Output the (x, y) coordinate of the center of the cell containing the given text.  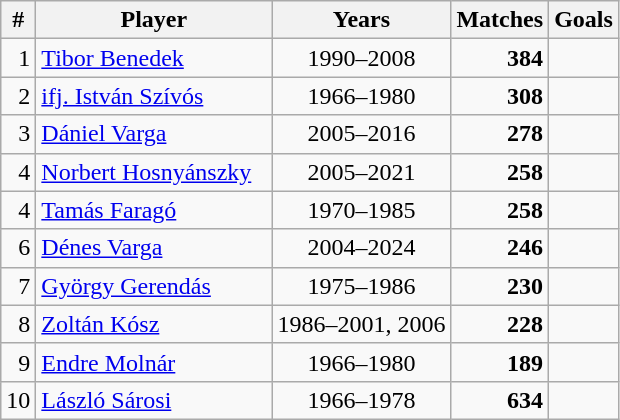
384 (500, 58)
Dénes Varga (154, 248)
8 (18, 324)
3 (18, 134)
Tamás Faragó (154, 210)
1 (18, 58)
2005–2016 (362, 134)
2005–2021 (362, 172)
1986–2001, 2006 (362, 324)
2004–2024 (362, 248)
7 (18, 286)
Tibor Benedek (154, 58)
2 (18, 96)
1966–1978 (362, 400)
634 (500, 400)
Years (362, 20)
György Gerendás (154, 286)
1975–1986 (362, 286)
278 (500, 134)
1990–2008 (362, 58)
Zoltán Kósz (154, 324)
6 (18, 248)
László Sárosi (154, 400)
9 (18, 362)
228 (500, 324)
Norbert Hosnyánszky (154, 172)
ifj. István Szívós (154, 96)
1970–1985 (362, 210)
Dániel Varga (154, 134)
189 (500, 362)
Player (154, 20)
230 (500, 286)
Endre Molnár (154, 362)
Matches (500, 20)
10 (18, 400)
246 (500, 248)
308 (500, 96)
Goals (584, 20)
# (18, 20)
